Detect which cell encompasses the target text, then output its (x, y) center coordinate. 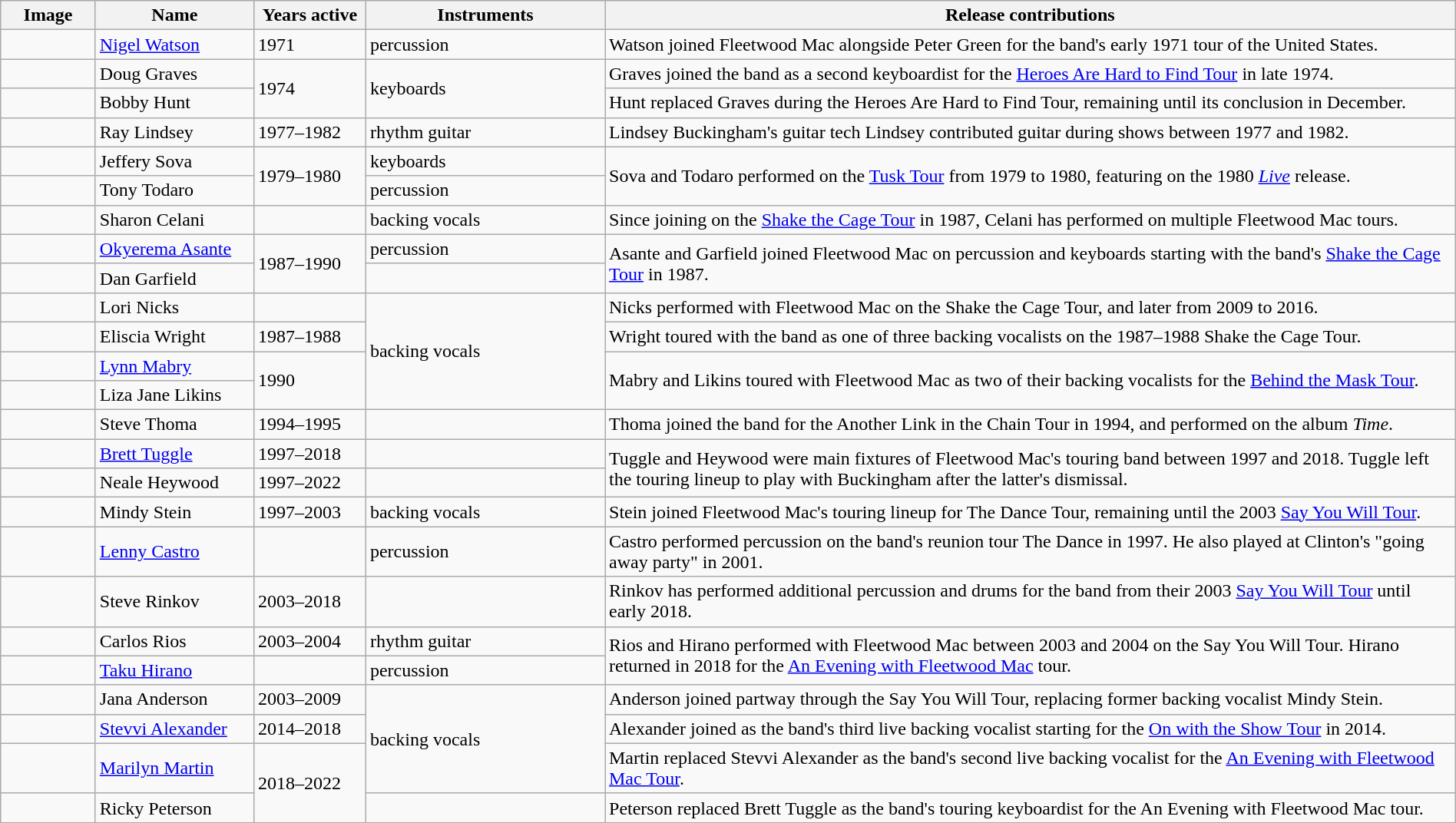
Liza Jane Likins (174, 395)
Lindsey Buckingham's guitar tech Lindsey contributed guitar during shows between 1977 and 1982. (1031, 132)
Lynn Mabry (174, 366)
1971 (309, 45)
Dan Garfield (174, 278)
Marilyn Martin (174, 768)
Graves joined the band as a second keyboardist for the Heroes Are Hard to Find Tour in late 1974. (1031, 74)
Martin replaced Stevvi Alexander as the band's second live backing vocalist for the An Evening with Fleetwood Mac Tour. (1031, 768)
Steve Rinkov (174, 602)
Thoma joined the band for the Another Link in the Chain Tour in 1994, and performed on the album Time. (1031, 425)
Rinkov has performed additional percussion and drums for the band from their 2003 Say You Will Tour until early 2018. (1031, 602)
Stein joined Fleetwood Mac's touring lineup for The Dance Tour, remaining until the 2003 Say You Will Tour. (1031, 512)
Ricky Peterson (174, 808)
Jana Anderson (174, 699)
Instruments (485, 15)
Mabry and Likins toured with Fleetwood Mac as two of their backing vocalists for the Behind the Mask Tour. (1031, 381)
1979–1980 (309, 176)
1977–1982 (309, 132)
Watson joined Fleetwood Mac alongside Peter Green for the band's early 1971 tour of the United States. (1031, 45)
Brett Tuggle (174, 454)
Taku Hirano (174, 670)
Hunt replaced Graves during the Heroes Are Hard to Find Tour, remaining until its conclusion in December. (1031, 103)
1987–1990 (309, 263)
Doug Graves (174, 74)
Eliscia Wright (174, 336)
Peterson replaced Brett Tuggle as the band's touring keyboardist for the An Evening with Fleetwood Mac tour. (1031, 808)
Name (174, 15)
1997–2003 (309, 512)
Okyerema Asante (174, 249)
Wright toured with the band as one of three backing vocalists on the 1987–1988 Shake the Cage Tour. (1031, 336)
Nigel Watson (174, 45)
Stevvi Alexander (174, 729)
Alexander joined as the band's third live backing vocalist starting for the On with the Show Tour in 2014. (1031, 729)
1997–2022 (309, 483)
1994–1995 (309, 425)
Years active (309, 15)
Jeffery Sova (174, 161)
1997–2018 (309, 454)
Lori Nicks (174, 307)
2003–2004 (309, 641)
2014–2018 (309, 729)
Image (48, 15)
Since joining on the Shake the Cage Tour in 1987, Celani has performed on multiple Fleetwood Mac tours. (1031, 220)
Mindy Stein (174, 512)
Tony Todaro (174, 190)
Castro performed percussion on the band's reunion tour The Dance in 1997. He also played at Clinton's "going away party" in 2001. (1031, 551)
Release contributions (1031, 15)
Steve Thoma (174, 425)
Asante and Garfield joined Fleetwood Mac on percussion and keyboards starting with the band's Shake the Cage Tour in 1987. (1031, 263)
Ray Lindsey (174, 132)
Neale Heywood (174, 483)
1990 (309, 381)
Anderson joined partway through the Say You Will Tour, replacing former backing vocalist Mindy Stein. (1031, 699)
Nicks performed with Fleetwood Mac on the Shake the Cage Tour, and later from 2009 to 2016. (1031, 307)
1987–1988 (309, 336)
2018–2022 (309, 783)
Bobby Hunt (174, 103)
Carlos Rios (174, 641)
Sharon Celani (174, 220)
2003–2009 (309, 699)
2003–2018 (309, 602)
Lenny Castro (174, 551)
Sova and Todaro performed on the Tusk Tour from 1979 to 1980, featuring on the 1980 Live release. (1031, 176)
1974 (309, 88)
